Provide the (x, y) coordinate of the cell's center where the given text is located.  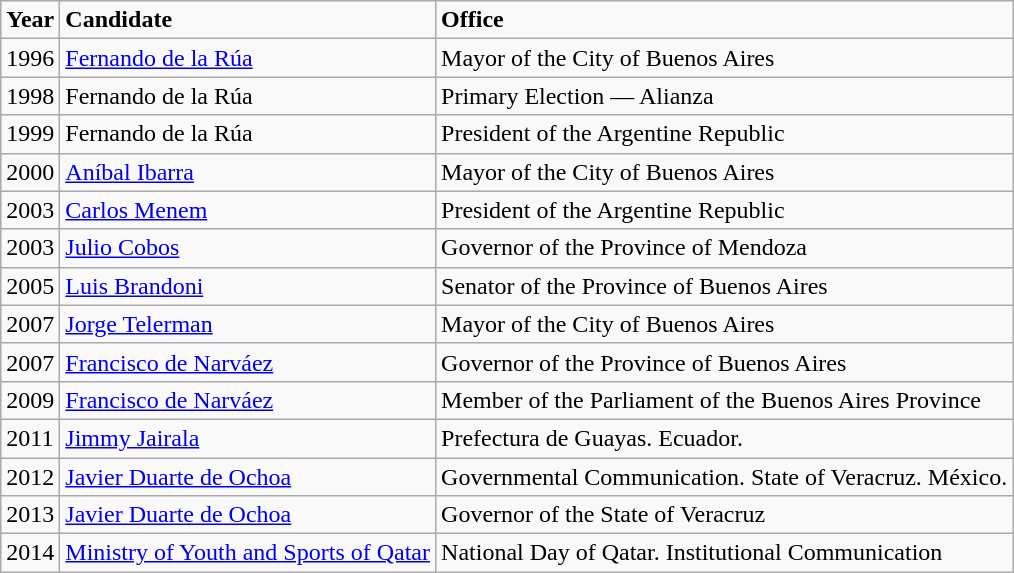
1998 (30, 96)
Luis Brandoni (248, 286)
Aníbal Ibarra (248, 172)
Office (724, 20)
Member of the Parliament of the Buenos Aires Province (724, 400)
Year (30, 20)
Governor of the State of Veracruz (724, 515)
1996 (30, 58)
Senator of the Province of Buenos Aires (724, 286)
Primary Election — Alianza (724, 96)
2011 (30, 438)
National Day of Qatar. Institutional Communication (724, 553)
Ministry of Youth and Sports of Qatar (248, 553)
Julio Cobos (248, 248)
Jorge Telerman (248, 324)
2014 (30, 553)
2005 (30, 286)
Governor of the Province of Buenos Aires (724, 362)
2013 (30, 515)
Carlos Menem (248, 210)
Prefectura de Guayas. Ecuador. (724, 438)
1999 (30, 134)
2000 (30, 172)
Jimmy Jairala (248, 438)
Candidate (248, 20)
Governmental Communication. State of Veracruz. México. (724, 477)
2012 (30, 477)
Governor of the Province of Mendoza (724, 248)
2009 (30, 400)
